Determine the [x, y] coordinate at the center of the cell enclosing the given text.  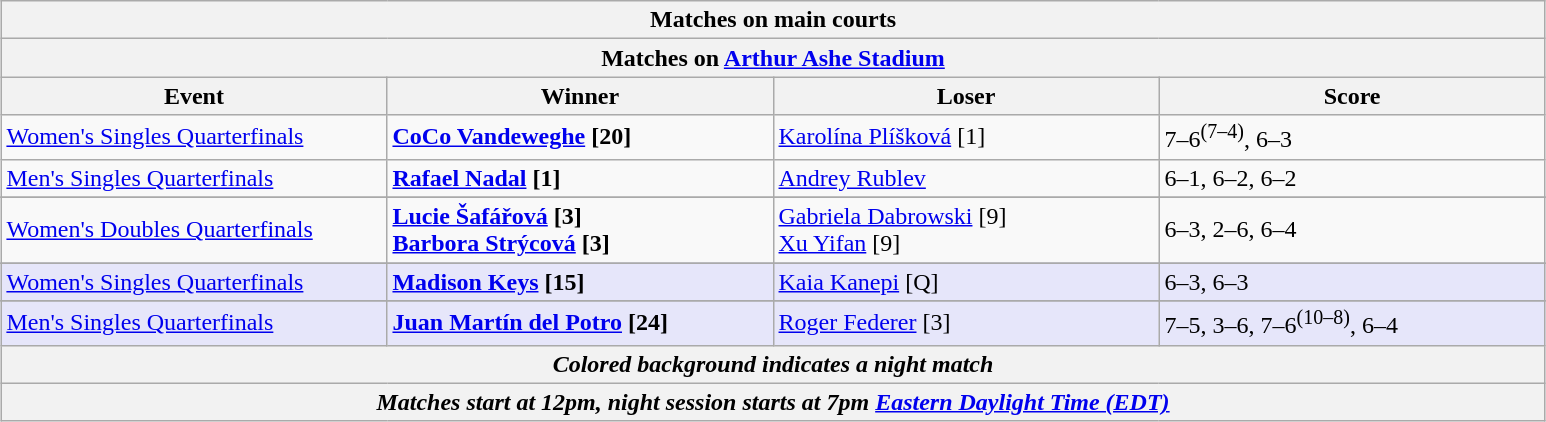
6–3, 2–6, 6–4 [1352, 230]
Colored background indicates a night match [773, 364]
6–1, 6–2, 6–2 [1352, 178]
Winner [580, 96]
Event [194, 96]
Juan Martín del Potro [24] [580, 324]
Lucie Šafářová [3] Barbora Strýcová [3] [580, 230]
Kaia Kanepi [Q] [966, 282]
Andrey Rublev [966, 178]
Roger Federer [3] [966, 324]
CoCo Vandeweghe [20] [580, 138]
Karolína Plíšková [1] [966, 138]
Matches start at 12pm, night session starts at 7pm Eastern Daylight Time (EDT) [773, 402]
Madison Keys [15] [580, 282]
Matches on main courts [773, 20]
Gabriela Dabrowski [9] Xu Yifan [9] [966, 230]
Women's Doubles Quarterfinals [194, 230]
6–3, 6–3 [1352, 282]
Matches on Arthur Ashe Stadium [773, 58]
Rafael Nadal [1] [580, 178]
7–6(7–4), 6–3 [1352, 138]
Score [1352, 96]
Loser [966, 96]
7–5, 3–6, 7–6(10–8), 6–4 [1352, 324]
